Determine the (x, y) coordinate at the center of the cell enclosing the given text.  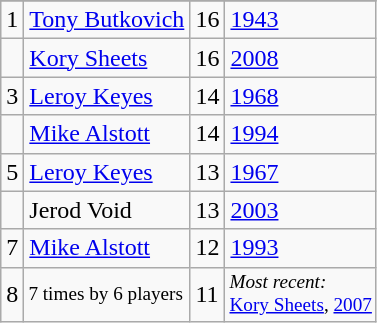
8 (12, 294)
Jerod Void (107, 210)
5 (12, 172)
Most recent:Kory Sheets, 2007 (301, 294)
12 (208, 248)
1968 (301, 96)
2003 (301, 210)
7 (12, 248)
Kory Sheets (107, 58)
1943 (301, 20)
1994 (301, 134)
1 (12, 20)
Tony Butkovich (107, 20)
1993 (301, 248)
11 (208, 294)
3 (12, 96)
2008 (301, 58)
1967 (301, 172)
7 times by 6 players (107, 294)
